For the text-containing cell, return its midpoint in (x, y) coordinate format. 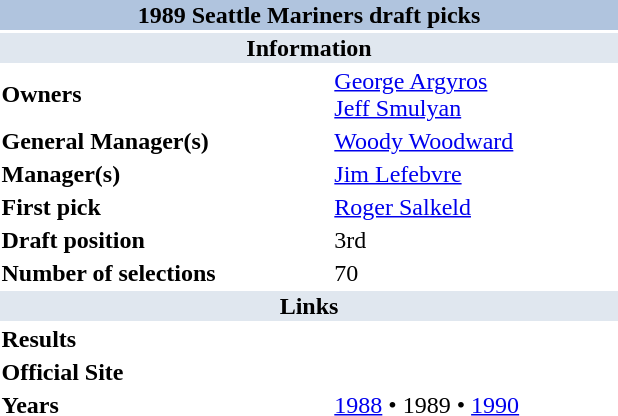
General Manager(s) (165, 141)
1989 Seattle Mariners draft picks (309, 15)
3rd (476, 240)
George ArgyrosJeff Smulyan (476, 94)
Official Site (165, 372)
70 (476, 273)
Information (309, 48)
Results (165, 339)
Number of selections (165, 273)
Links (309, 306)
Owners (165, 94)
First pick (165, 207)
Roger Salkeld (476, 207)
Jim Lefebvre (476, 174)
Woody Woodward (476, 141)
Manager(s) (165, 174)
Draft position (165, 240)
